Provide the (X, Y) coordinate of the cell's center where the given text is located.  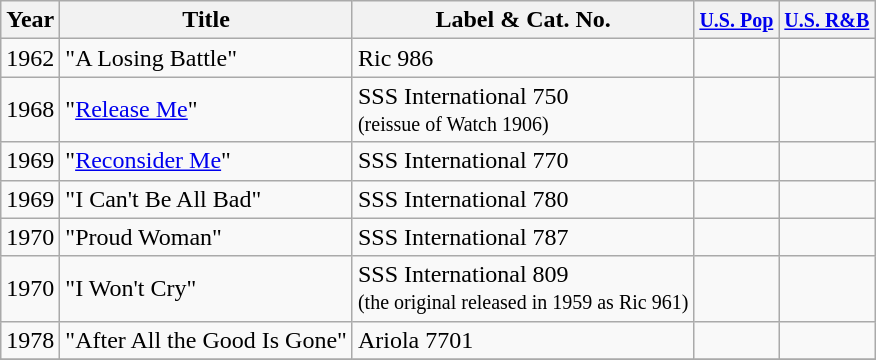
"Reconsider Me" (206, 161)
U.S. R&B (827, 20)
1978 (30, 340)
"Release Me" (206, 110)
Ariola 7701 (522, 340)
SSS International 750(reissue of Watch 1906) (522, 110)
"I Can't Be All Bad" (206, 199)
1968 (30, 110)
Title (206, 20)
Year (30, 20)
"A Losing Battle" (206, 58)
1962 (30, 58)
SSS International 809(the original released in 1959 as Ric 961) (522, 288)
"After All the Good Is Gone" (206, 340)
SSS International 770 (522, 161)
"Proud Woman" (206, 237)
"I Won't Cry" (206, 288)
SSS International 780 (522, 199)
SSS International 787 (522, 237)
U.S. Pop (736, 20)
Label & Cat. No. (522, 20)
Ric 986 (522, 58)
